Find where the given text appears and provide that cell's center as [X, Y] coordinate. 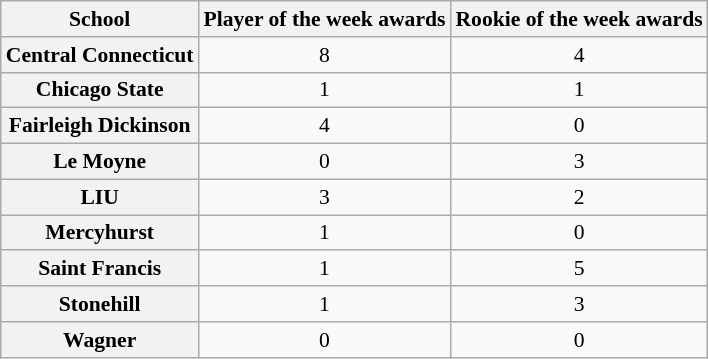
Central Connecticut [100, 55]
Rookie of the week awards [578, 19]
Saint Francis [100, 269]
Mercyhurst [100, 233]
8 [325, 55]
Fairleigh Dickinson [100, 126]
Le Moyne [100, 162]
School [100, 19]
5 [578, 269]
2 [578, 197]
Player of the week awards [325, 19]
LIU [100, 197]
Stonehill [100, 304]
Chicago State [100, 90]
Wagner [100, 340]
